Capture the cell that displays the provided text and extract its [X, Y] central coordinate. 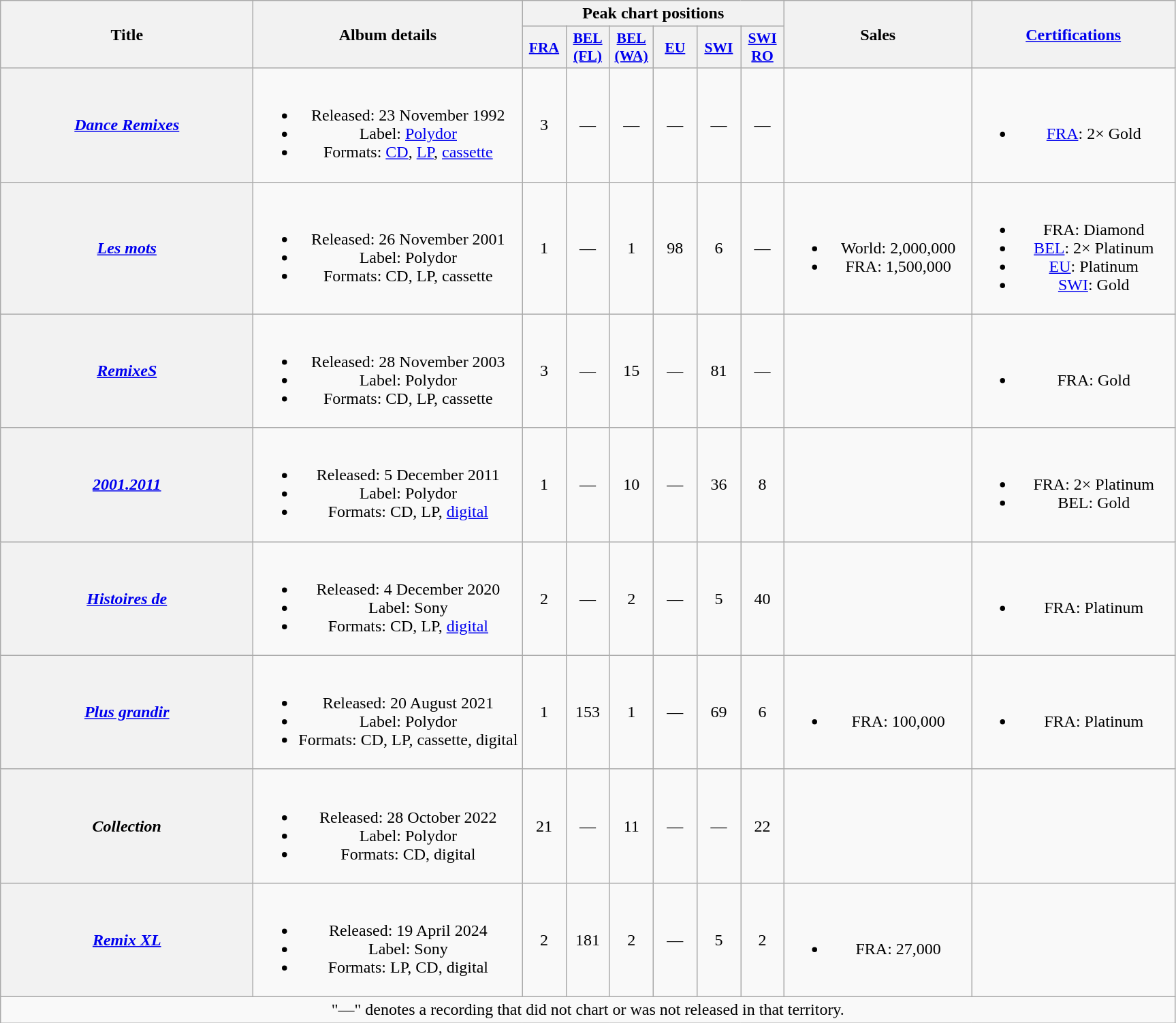
22 [763, 825]
21 [544, 825]
40 [763, 598]
Released: 23 November 1992Label: PolydorFormats: CD, LP, cassette [388, 125]
Title [127, 34]
RemixeS [127, 371]
Les mots [127, 248]
BEL (WA) [631, 48]
Released: 19 April 2024Label: SonyFormats: LP, CD, digital [388, 940]
8 [763, 485]
Released: 5 December 2011Label: PolydorFormats: CD, LP, digital [388, 485]
FRA: DiamondBEL: 2× PlatinumEU: PlatinumSWI: Gold [1073, 248]
FRA: 2× Gold [1073, 125]
98 [675, 248]
181 [588, 940]
Remix XL [127, 940]
11 [631, 825]
Peak chart positions [654, 14]
81 [718, 371]
15 [631, 371]
36 [718, 485]
SWI [718, 48]
Dance Remixes [127, 125]
10 [631, 485]
2001.2011 [127, 485]
Collection [127, 825]
Certifications [1073, 34]
Sales [878, 34]
FRA: 100,000 [878, 712]
BEL (FL) [588, 48]
FRA: 27,000 [878, 940]
Histoires de [127, 598]
Released: 26 November 2001Label: PolydorFormats: CD, LP, cassette [388, 248]
EU [675, 48]
153 [588, 712]
World: 2,000,000FRA: 1,500,000 [878, 248]
Released: 4 December 2020Label: SonyFormats: CD, LP, digital [388, 598]
Album details [388, 34]
Released: 28 November 2003Label: PolydorFormats: CD, LP, cassette [388, 371]
"—" denotes a recording that did not chart or was not released in that territory. [588, 1009]
69 [718, 712]
SWI RO [763, 48]
FRA: 2× PlatinumBEL: Gold [1073, 485]
Released: 20 August 2021Label: PolydorFormats: CD, LP, cassette, digital [388, 712]
Released: 28 October 2022Label: PolydorFormats: CD, digital [388, 825]
FRA: Gold [1073, 371]
Plus grandir [127, 712]
FRA [544, 48]
